Output the [X, Y] coordinate of the center of the cell containing the given text.  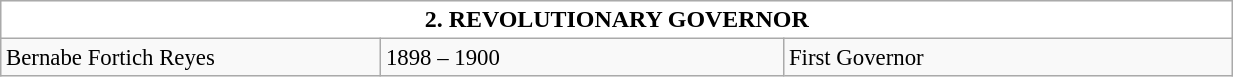
Bernabe Fortich Reyes [191, 58]
2. REVOLUTIONARY GOVERNOR [617, 20]
1898 – 1900 [582, 58]
First Governor [1008, 58]
